Return [x, y] of the center of cell containing provided text 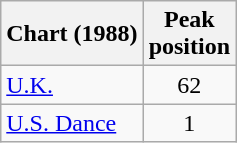
1 [189, 123]
Peakposition [189, 34]
62 [189, 85]
U.S. Dance [72, 123]
Chart (1988) [72, 34]
U.K. [72, 85]
